From the cell containing the given text, extract its center point as (x, y) coordinate. 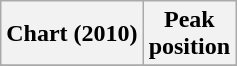
Peakposition (189, 34)
Chart (2010) (72, 34)
